Locate the cell with the specified text and output its (X, Y) center coordinate. 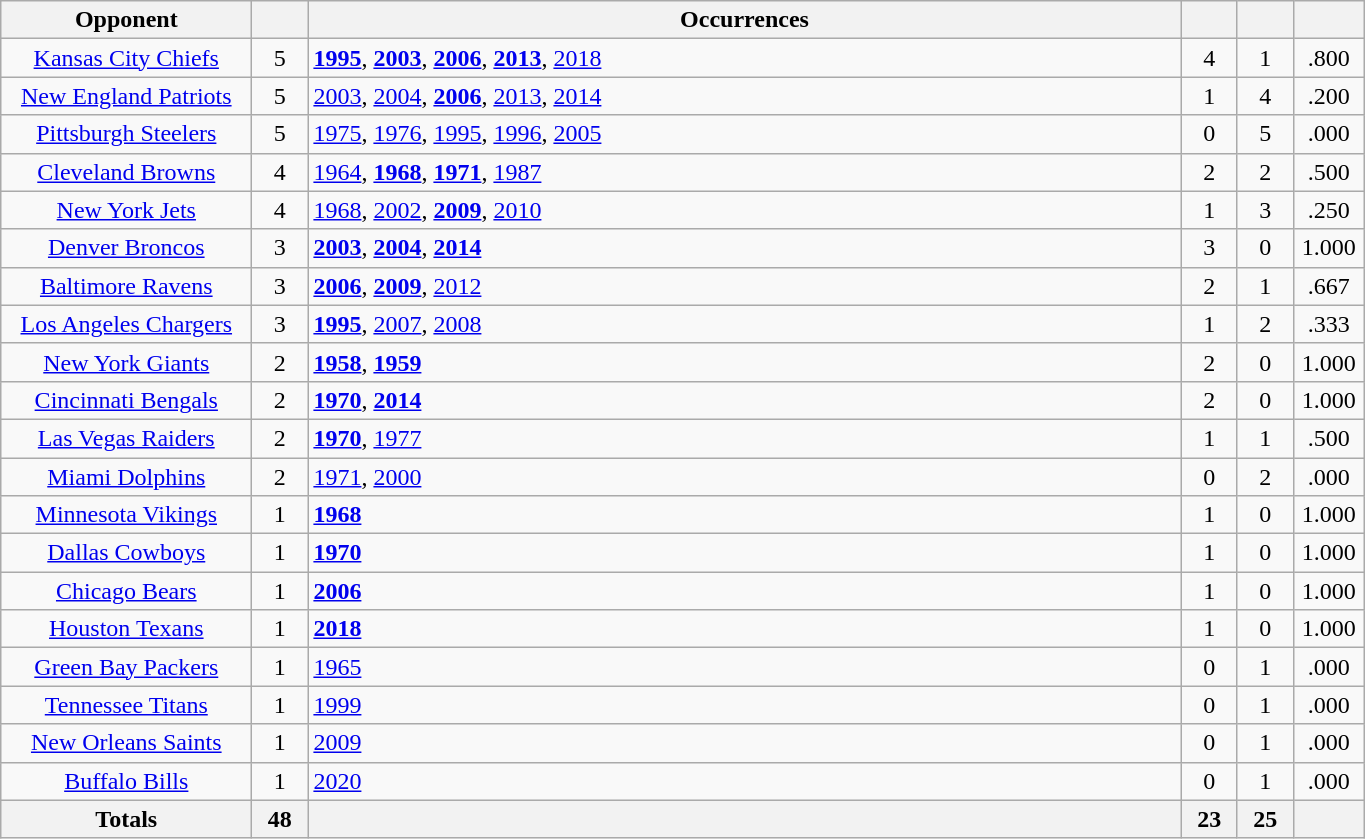
23 (1209, 819)
.200 (1328, 96)
Las Vegas Raiders (126, 438)
Baltimore Ravens (126, 286)
25 (1265, 819)
1995, 2007, 2008 (744, 324)
Chicago Bears (126, 591)
2020 (744, 781)
1965 (744, 667)
1970 (744, 553)
1999 (744, 705)
1970, 2014 (744, 400)
1995, 2003, 2006, 2013, 2018 (744, 58)
Houston Texans (126, 629)
.667 (1328, 286)
1975, 1976, 1995, 1996, 2005 (744, 134)
Occurrences (744, 20)
Los Angeles Chargers (126, 324)
Pittsburgh Steelers (126, 134)
2006, 2009, 2012 (744, 286)
Denver Broncos (126, 248)
Minnesota Vikings (126, 515)
1970, 1977 (744, 438)
New York Giants (126, 362)
Cleveland Browns (126, 172)
Totals (126, 819)
48 (280, 819)
1971, 2000 (744, 477)
1968, 2002, 2009, 2010 (744, 210)
.333 (1328, 324)
Green Bay Packers (126, 667)
1964, 1968, 1971, 1987 (744, 172)
2009 (744, 743)
Cincinnati Bengals (126, 400)
.250 (1328, 210)
.800 (1328, 58)
Kansas City Chiefs (126, 58)
Dallas Cowboys (126, 553)
Opponent (126, 20)
1968 (744, 515)
2006 (744, 591)
New Orleans Saints (126, 743)
2003, 2004, 2006, 2013, 2014 (744, 96)
New York Jets (126, 210)
Tennessee Titans (126, 705)
2018 (744, 629)
2003, 2004, 2014 (744, 248)
1958, 1959 (744, 362)
Buffalo Bills (126, 781)
New England Patriots (126, 96)
Miami Dolphins (126, 477)
